Detect which cell encompasses the target text, then output its [X, Y] center coordinate. 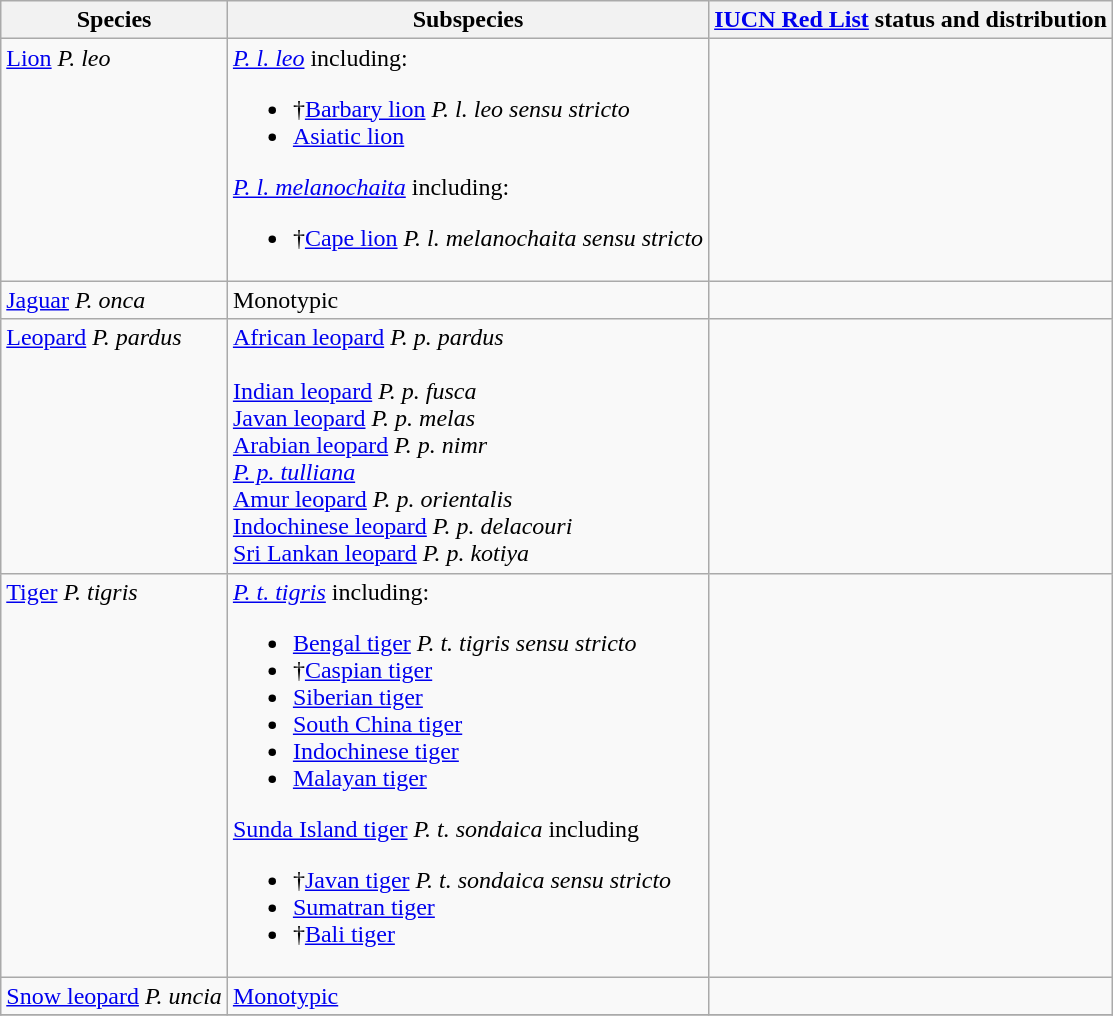
Jaguar P. onca [114, 300]
P. l. leo including:†Barbary lion P. l. leo sensu strictoAsiatic lion P. l. melanochaita including:†Cape lion P. l. melanochaita sensu stricto [468, 160]
Snow leopard P. uncia [114, 996]
Subspecies [468, 20]
Species [114, 20]
Tiger P. tigris [114, 775]
Lion P. leo [114, 160]
IUCN Red List status and distribution [911, 20]
Leopard P. pardus [114, 446]
